From the cell containing the given text, extract its center point as [x, y] coordinate. 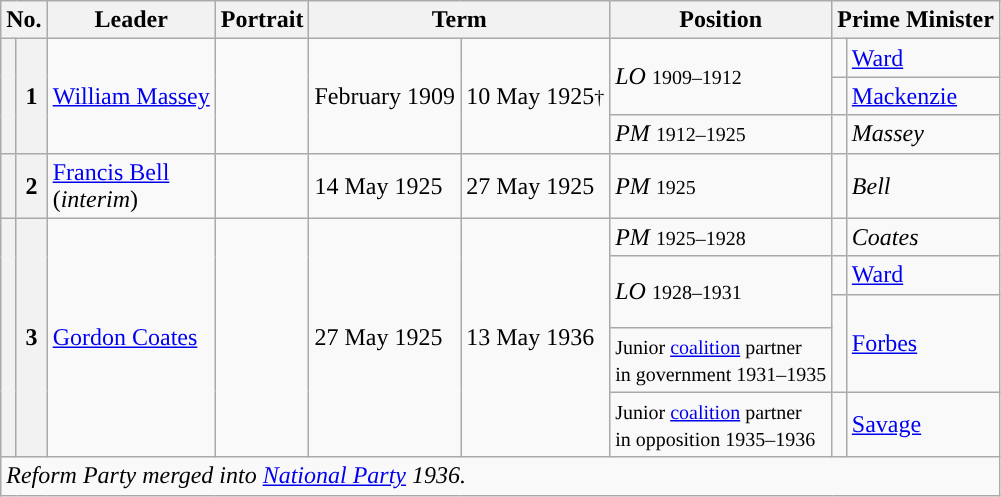
Forbes [922, 343]
LO 1909–1912 [721, 77]
Position [721, 20]
Bell [922, 186]
Leader [131, 20]
13 May 1936 [536, 338]
2 [32, 186]
Francis Bell(interim) [131, 186]
10 May 1925† [536, 96]
February 1909 [385, 96]
Term [460, 20]
Mackenzie [922, 96]
Junior coalition partnerin opposition 1935–1936 [721, 424]
3 [32, 338]
Reform Party merged into National Party 1936. [500, 476]
14 May 1925 [385, 186]
PM 1925–1928 [721, 237]
PM 1925 [721, 186]
Gordon Coates [131, 338]
Portrait [262, 20]
Coates [922, 237]
No. [24, 20]
LO 1928–1931 [721, 292]
Prime Minister [916, 20]
Massey [922, 134]
1 [32, 96]
Junior coalition partnerin government 1931–1935 [721, 360]
Savage [922, 424]
William Massey [131, 96]
PM 1912–1925 [721, 134]
